Pinpoint the cell where the given text exists, returning its (X, Y) midpoint coordinate. 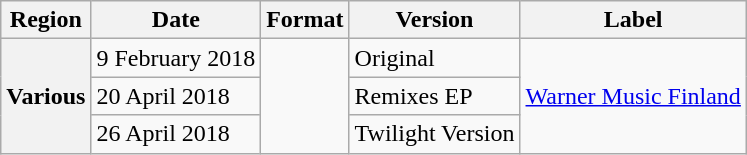
Format (305, 20)
Remixes EP (434, 96)
9 February 2018 (176, 58)
Date (176, 20)
Label (633, 20)
Original (434, 58)
Various (46, 96)
Warner Music Finland (633, 96)
Version (434, 20)
26 April 2018 (176, 134)
Twilight Version (434, 134)
Region (46, 20)
20 April 2018 (176, 96)
